Identify which cell holds the provided text, then report its (X, Y) central coordinate. 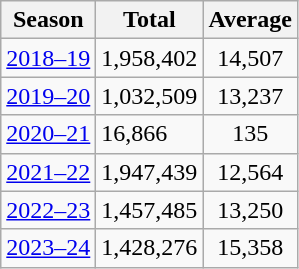
2019–20 (48, 96)
2021–22 (48, 172)
13,250 (250, 210)
14,507 (250, 58)
Total (150, 20)
1,032,509 (150, 96)
2023–24 (48, 248)
12,564 (250, 172)
Season (48, 20)
Average (250, 20)
135 (250, 134)
1,457,485 (150, 210)
1,428,276 (150, 248)
1,947,439 (150, 172)
15,358 (250, 248)
2022–23 (48, 210)
16,866 (150, 134)
13,237 (250, 96)
2020–21 (48, 134)
2018–19 (48, 58)
1,958,402 (150, 58)
